Locate the cell with the specified text and output its [X, Y] center coordinate. 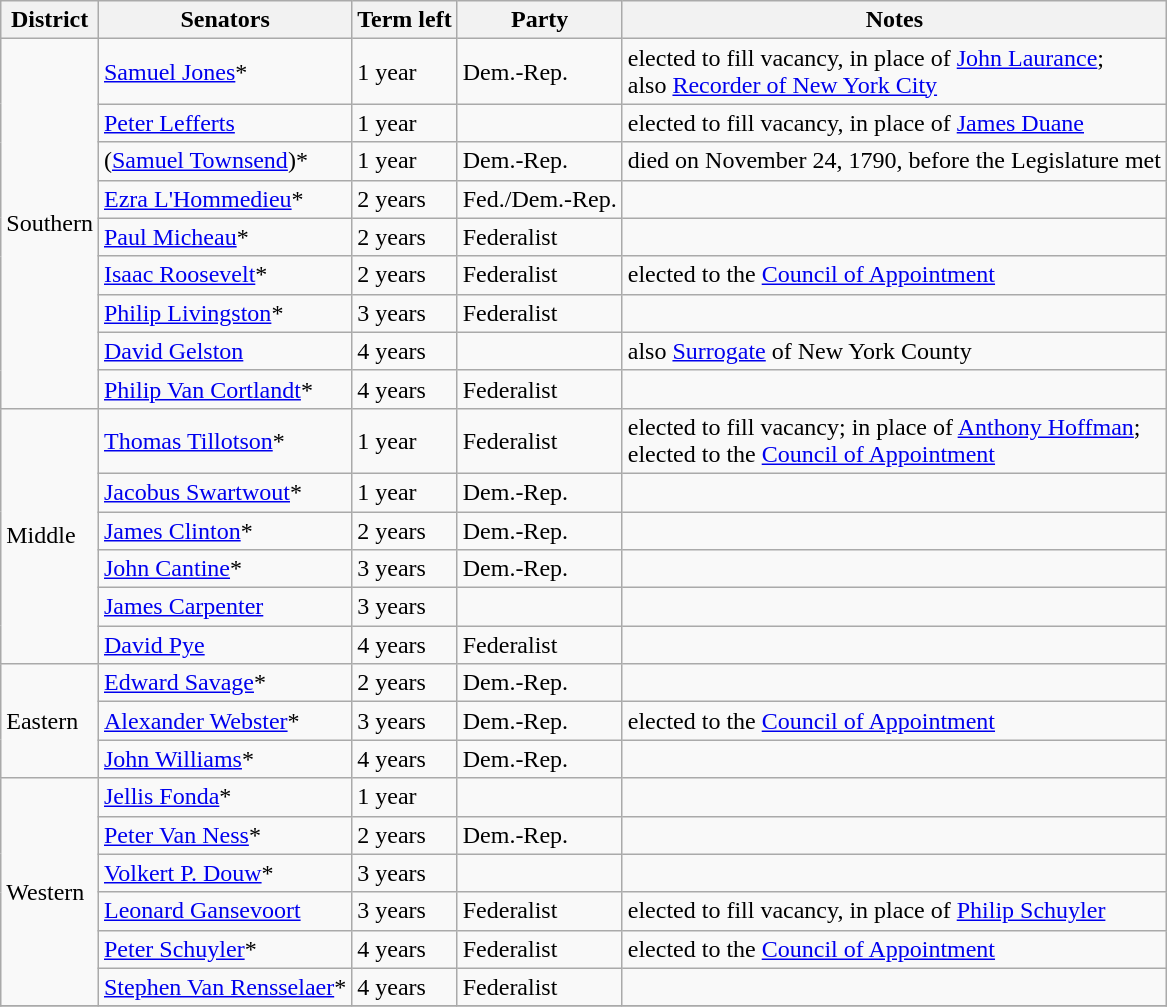
Western [50, 892]
died on November 24, 1790, before the Legislature met [894, 161]
David Pye [224, 645]
Philip Van Cortlandt* [224, 389]
Party [540, 20]
District [50, 20]
Fed./Dem.-Rep. [540, 199]
elected to fill vacancy, in place of Philip Schuyler [894, 911]
elected to fill vacancy; in place of Anthony Hoffman; elected to the Council of Appointment [894, 440]
Stephen Van Rensselaer* [224, 987]
Alexander Webster* [224, 721]
Southern [50, 224]
Peter Schuyler* [224, 949]
Peter Lefferts [224, 123]
Philip Livingston* [224, 313]
elected to fill vacancy, in place of John Laurance; also Recorder of New York City [894, 72]
Senators [224, 20]
Edward Savage* [224, 683]
Paul Micheau* [224, 237]
Eastern [50, 721]
John Cantine* [224, 569]
Samuel Jones* [224, 72]
Term left [404, 20]
David Gelston [224, 351]
Middle [50, 536]
Ezra L'Hommedieu* [224, 199]
Leonard Gansevoort [224, 911]
also Surrogate of New York County [894, 351]
Jellis Fonda* [224, 797]
Jacobus Swartwout* [224, 492]
Isaac Roosevelt* [224, 275]
John Williams* [224, 759]
James Carpenter [224, 607]
James Clinton* [224, 531]
Thomas Tillotson* [224, 440]
Volkert P. Douw* [224, 873]
Notes [894, 20]
elected to fill vacancy, in place of James Duane [894, 123]
Peter Van Ness* [224, 835]
(Samuel Townsend)* [224, 161]
